Locate the cell with the specified text and output its [x, y] center coordinate. 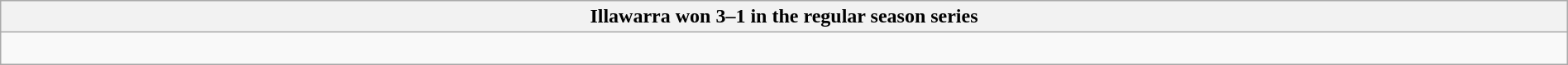
Illawarra won 3–1 in the regular season series [784, 17]
